Locate the cell with the specified text and output its (X, Y) center coordinate. 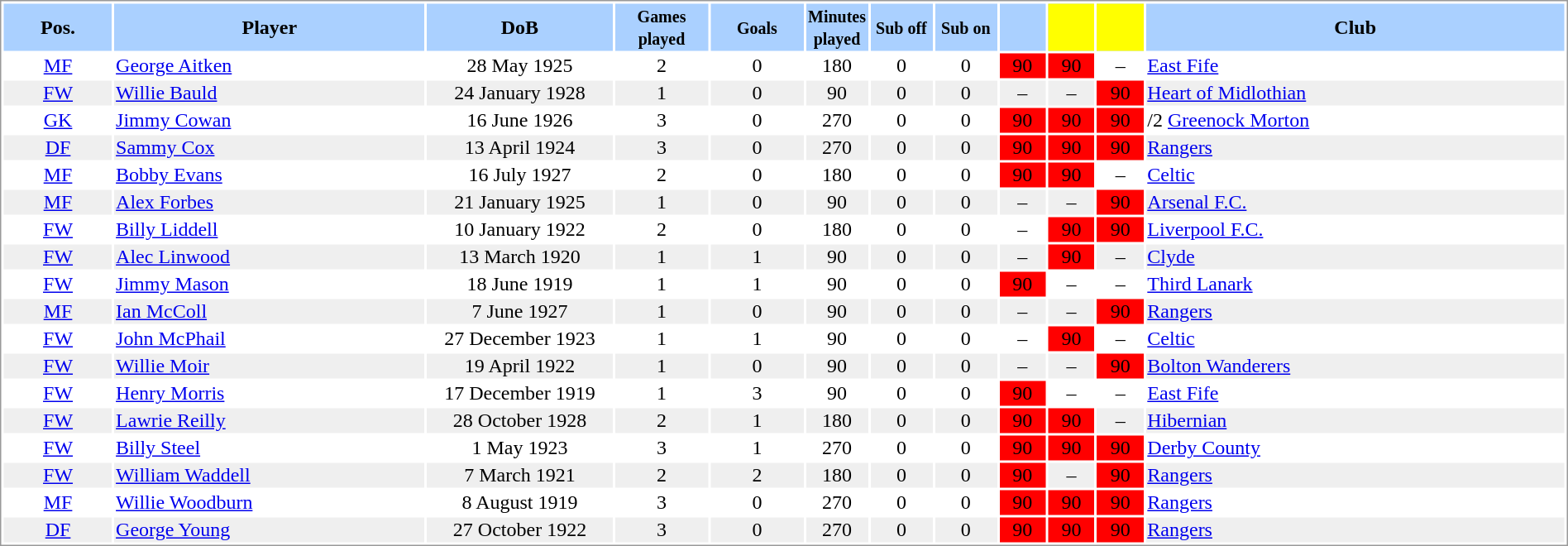
Jimmy Cowan (270, 120)
Derby County (1355, 448)
10 January 1922 (519, 229)
7 March 1921 (519, 476)
Gamesplayed (662, 26)
GK (58, 120)
13 April 1924 (519, 148)
27 October 1922 (519, 530)
16 June 1926 (519, 120)
Sub on (966, 26)
Heart of Midlothian (1355, 93)
21 January 1925 (519, 203)
16 July 1927 (519, 175)
Goals (757, 26)
John McPhail (270, 338)
Henry Morris (270, 393)
13 March 1920 (519, 257)
George Young (270, 530)
Lawrie Reilly (270, 421)
/2 Greenock Morton (1355, 120)
Alex Forbes (270, 203)
Minutesplayed (837, 26)
Bolton Wanderers (1355, 366)
19 April 1922 (519, 366)
Jimmy Mason (270, 284)
Ian McColl (270, 312)
28 October 1928 (519, 421)
William Waddell (270, 476)
Willie Woodburn (270, 502)
Willie Bauld (270, 93)
DoB (519, 26)
1 May 1923 (519, 448)
17 December 1919 (519, 393)
Sub off (901, 26)
27 December 1923 (519, 338)
Club (1355, 26)
8 August 1919 (519, 502)
Alec Linwood (270, 257)
George Aitken (270, 65)
Willie Moir (270, 366)
Liverpool F.C. (1355, 229)
28 May 1925 (519, 65)
Player (270, 26)
Arsenal F.C. (1355, 203)
Clyde (1355, 257)
24 January 1928 (519, 93)
Sammy Cox (270, 148)
Hibernian (1355, 421)
Billy Steel (270, 448)
7 June 1927 (519, 312)
Pos. (58, 26)
Billy Liddell (270, 229)
Bobby Evans (270, 175)
Third Lanark (1355, 284)
18 June 1919 (519, 284)
